Capture the cell that displays the provided text and extract its [x, y] central coordinate. 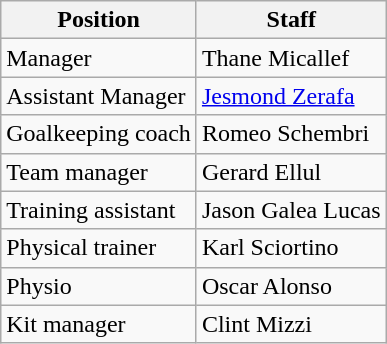
Team manager [99, 172]
Oscar Alonso [291, 286]
Thane Micallef [291, 58]
Kit manager [99, 324]
Physio [99, 286]
Clint Mizzi [291, 324]
Position [99, 20]
Assistant Manager [99, 96]
Manager [99, 58]
Training assistant [99, 210]
Jesmond Zerafa [291, 96]
Romeo Schembri [291, 134]
Karl Sciortino [291, 248]
Jason Galea Lucas [291, 210]
Gerard Ellul [291, 172]
Goalkeeping coach [99, 134]
Physical trainer [99, 248]
Staff [291, 20]
